Extract the [X, Y] coordinate from the center of the cell holding the provided text.  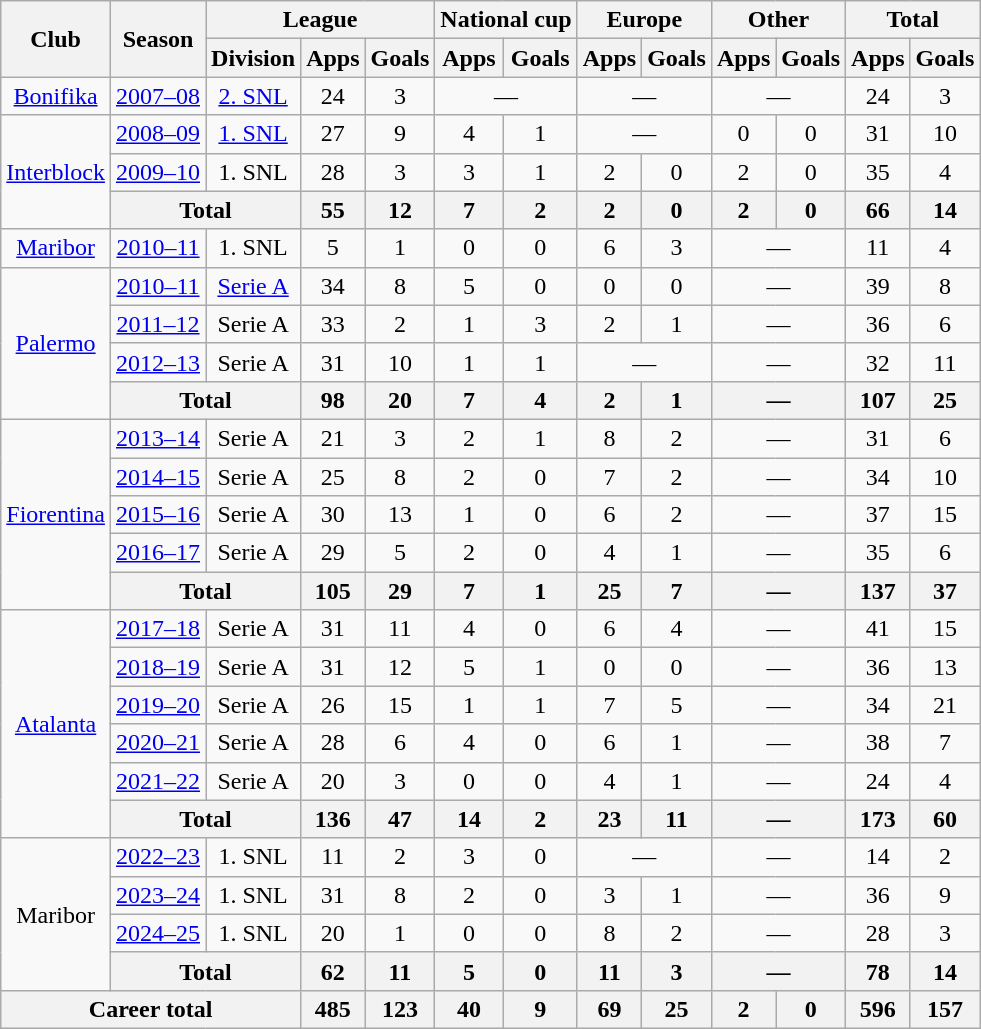
136 [333, 819]
485 [333, 1009]
2020–21 [158, 743]
2. SNL [254, 96]
107 [878, 400]
69 [609, 1009]
2023–24 [158, 895]
Season [158, 39]
55 [333, 210]
137 [878, 591]
60 [945, 819]
26 [333, 705]
2017–18 [158, 629]
30 [333, 515]
2009–10 [158, 172]
League [320, 20]
Palermo [56, 343]
23 [609, 819]
47 [400, 819]
2016–17 [158, 553]
National cup [506, 20]
33 [333, 324]
2013–14 [158, 438]
2022–23 [158, 857]
41 [878, 629]
Fiorentina [56, 514]
2014–15 [158, 477]
32 [878, 362]
2015–16 [158, 515]
157 [945, 1009]
173 [878, 819]
Europe [644, 20]
Career total [151, 1009]
2018–19 [158, 667]
2019–20 [158, 705]
2007–08 [158, 96]
38 [878, 743]
2012–13 [158, 362]
123 [400, 1009]
Bonifika [56, 96]
27 [333, 134]
40 [469, 1009]
Club [56, 39]
596 [878, 1009]
78 [878, 971]
2008–09 [158, 134]
105 [333, 591]
Division [254, 58]
Other [778, 20]
2021–22 [158, 781]
39 [878, 286]
98 [333, 400]
66 [878, 210]
62 [333, 971]
Interblock [56, 172]
Atalanta [56, 724]
2024–25 [158, 933]
2011–12 [158, 324]
